Detect which cell encompasses the target text, then output its [X, Y] center coordinate. 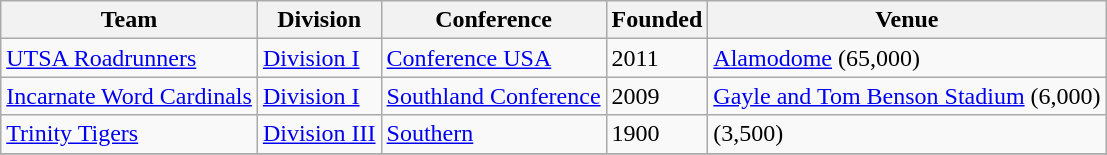
Incarnate Word Cardinals [130, 96]
Team [130, 20]
Gayle and Tom Benson Stadium (6,000) [907, 96]
Division [319, 20]
Conference [494, 20]
Founded [657, 20]
UTSA Roadrunners [130, 58]
Southern [494, 134]
Division III [319, 134]
2011 [657, 58]
Trinity Tigers [130, 134]
Conference USA [494, 58]
(3,500) [907, 134]
Venue [907, 20]
2009 [657, 96]
Alamodome (65,000) [907, 58]
1900 [657, 134]
Southland Conference [494, 96]
